Find where the given text appears and provide that cell's center as [x, y] coordinate. 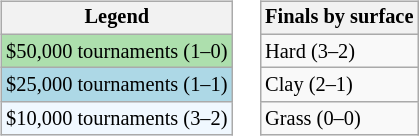
$10,000 tournaments (3–2) [116, 119]
$25,000 tournaments (1–1) [116, 85]
Hard (3–2) [339, 51]
Finals by surface [339, 18]
$50,000 tournaments (1–0) [116, 51]
Clay (2–1) [339, 85]
Legend [116, 18]
Grass (0–0) [339, 119]
